Locate the cell with the specified text and output its [X, Y] center coordinate. 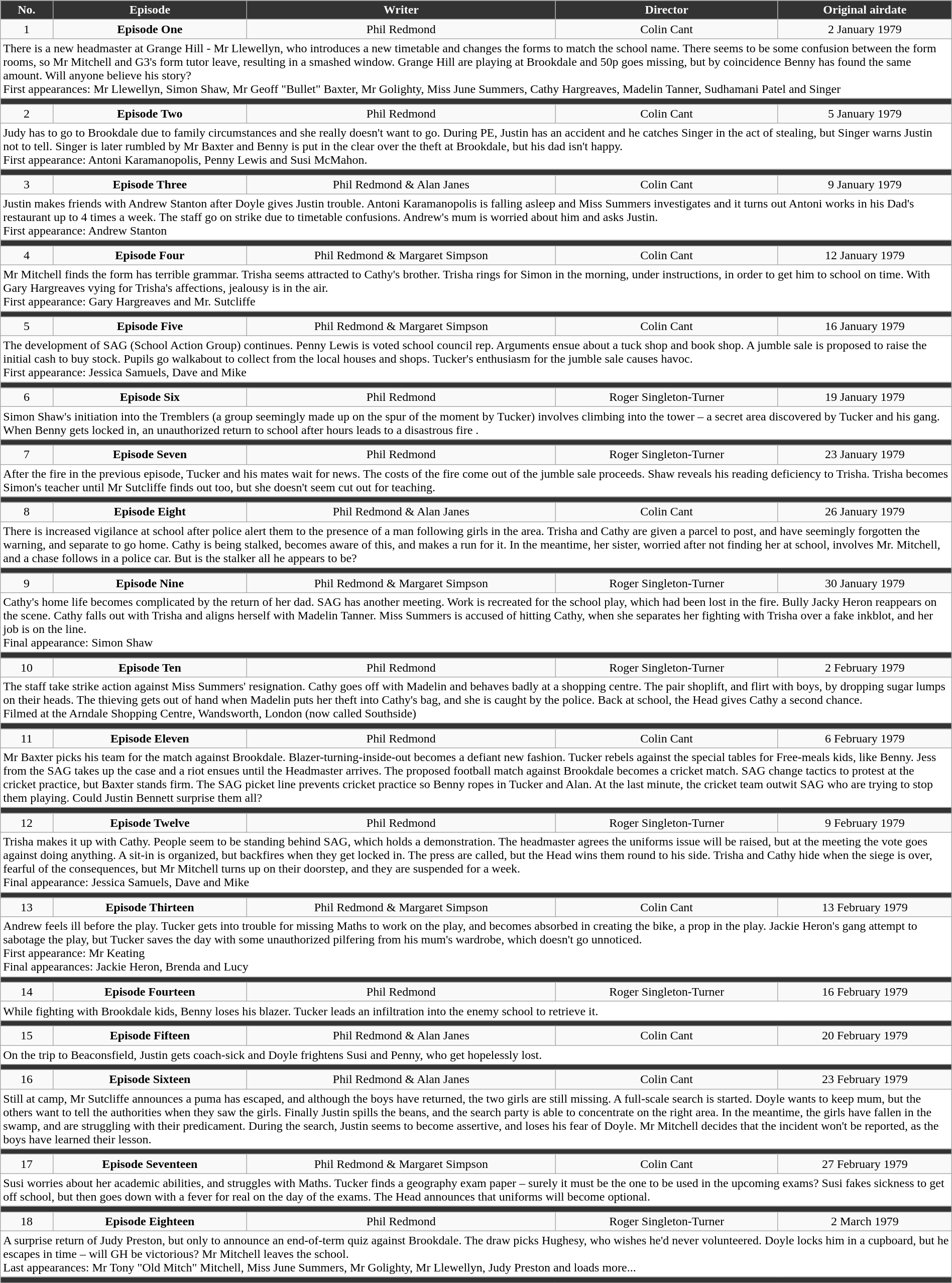
9 [27, 583]
Episode [150, 10]
Episode Eleven [150, 738]
18 [27, 1221]
3 [27, 184]
7 [27, 455]
Episode Three [150, 184]
23 February 1979 [865, 1080]
Episode Five [150, 327]
Episode One [150, 29]
Episode Eighteen [150, 1221]
12 January 1979 [865, 255]
9 February 1979 [865, 823]
2 January 1979 [865, 29]
Original airdate [865, 10]
Episode Thirteen [150, 907]
Episode Seven [150, 455]
20 February 1979 [865, 1035]
2 February 1979 [865, 668]
2 [27, 114]
Episode Nine [150, 583]
Director [667, 10]
10 [27, 668]
Episode Fourteen [150, 992]
19 January 1979 [865, 397]
Episode Six [150, 397]
No. [27, 10]
11 [27, 738]
Writer [401, 10]
Episode Two [150, 114]
8 [27, 512]
Episode Twelve [150, 823]
13 February 1979 [865, 907]
17 [27, 1164]
9 January 1979 [865, 184]
While fighting with Brookdale kids, Benny loses his blazer. Tucker leads an infiltration into the enemy school to retrieve it. [476, 1011]
23 January 1979 [865, 455]
4 [27, 255]
30 January 1979 [865, 583]
Episode Four [150, 255]
1 [27, 29]
16 February 1979 [865, 992]
15 [27, 1035]
Episode Eight [150, 512]
27 February 1979 [865, 1164]
6 February 1979 [865, 738]
Episode Fifteen [150, 1035]
5 [27, 327]
Episode Seventeen [150, 1164]
26 January 1979 [865, 512]
12 [27, 823]
2 March 1979 [865, 1221]
16 [27, 1080]
Episode Ten [150, 668]
13 [27, 907]
16 January 1979 [865, 327]
On the trip to Beaconsfield, Justin gets coach-sick and Doyle frightens Susi and Penny, who get hopelessly lost. [476, 1054]
Episode Sixteen [150, 1080]
14 [27, 992]
6 [27, 397]
5 January 1979 [865, 114]
